Provide the (x, y) coordinate of the cell's center where the given text is located.  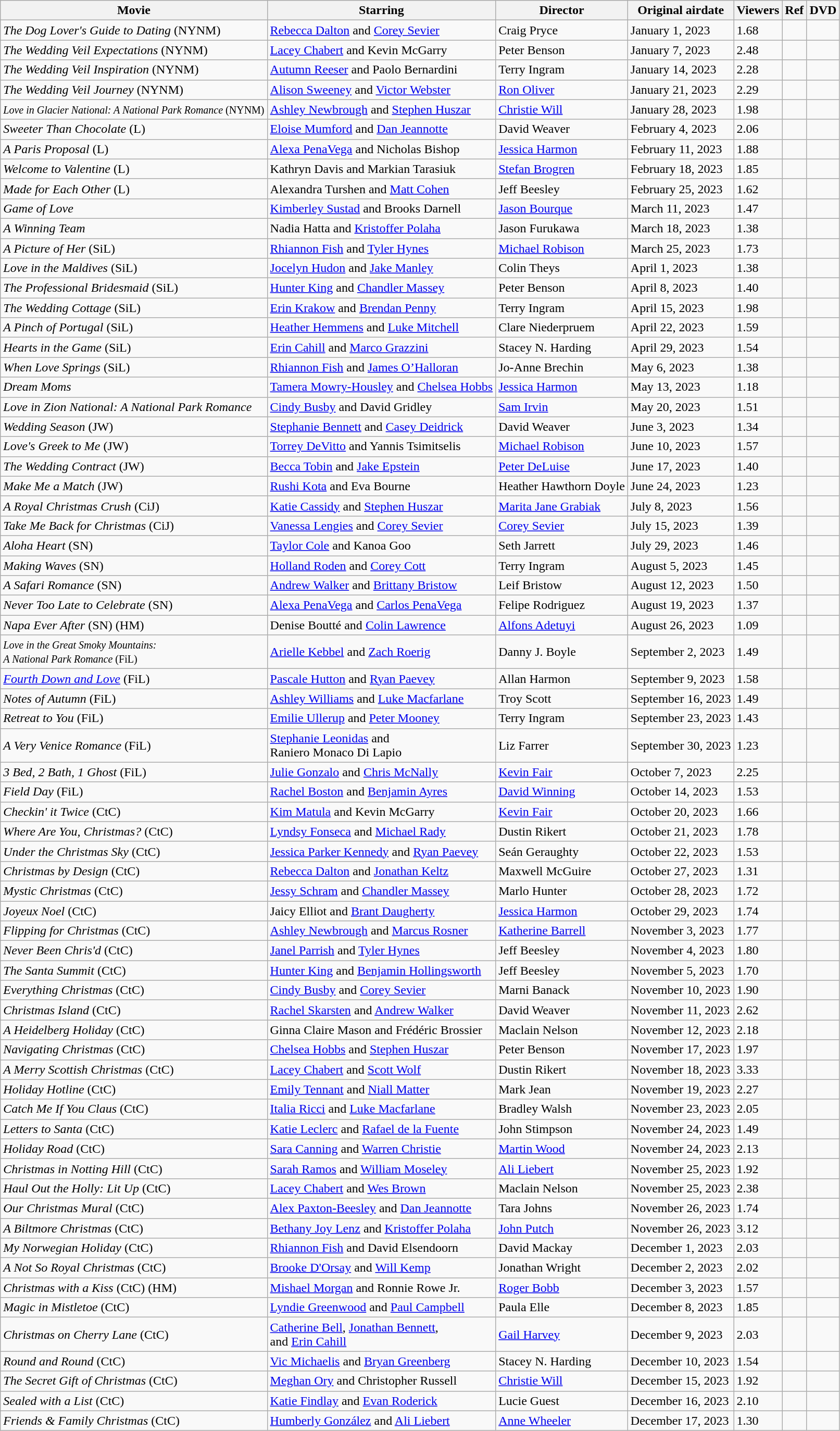
June 17, 2023 (681, 466)
A Paris Proposal (L) (134, 149)
1.56 (758, 506)
Kimberley Sustad and Brooks Darnell (381, 208)
The Professional Bridesmaid (SiL) (134, 288)
Felipe Rodriguez (562, 605)
2.05 (758, 1109)
1.39 (758, 526)
The Wedding Cottage (SiL) (134, 308)
Ginna Claire Mason and Frédéric Brossier (381, 1030)
Love in the Maldives (SiL) (134, 268)
A Royal Christmas Crush (CiJ) (134, 506)
January 14, 2023 (681, 70)
1.70 (758, 970)
November 19, 2023 (681, 1089)
Aloha Heart (SN) (134, 545)
John Stimpson (562, 1129)
Jaicy Elliot and Brant Daugherty (381, 911)
Christmas with a Kiss (CtC) (HM) (134, 1288)
Erin Krakow and Brendan Penny (381, 308)
A Very Venice Romance (FiL) (134, 745)
October 21, 2023 (681, 831)
Marlo Hunter (562, 891)
Jessica Parker Kennedy and Ryan Paevey (381, 851)
June 10, 2023 (681, 446)
January 28, 2023 (681, 109)
1.80 (758, 951)
A Heidelberg Holiday (CtC) (134, 1030)
September 9, 2023 (681, 679)
Andrew Walker and Brittany Bristow (381, 586)
Meghan Ory and Christopher Russell (381, 1381)
Retreat to You (FiL) (134, 718)
September 16, 2023 (681, 699)
3.33 (758, 1069)
1.77 (758, 931)
December 17, 2023 (681, 1421)
DVD (823, 10)
Ron Oliver (562, 90)
September 23, 2023 (681, 718)
October 29, 2023 (681, 911)
Field Day (FiL) (134, 792)
Bradley Walsh (562, 1109)
Brooke D'Orsay and Will Kemp (381, 1268)
Corey Sevier (562, 526)
Jocelyn Hudon and Jake Manley (381, 268)
April 1, 2023 (681, 268)
November 23, 2023 (681, 1109)
Hunter King and Chandler Massey (381, 288)
Taylor Cole and Kanoa Goo (381, 545)
Vic Michaelis and Bryan Greenberg (381, 1361)
Take Me Back for Christmas (CiJ) (134, 526)
October 22, 2023 (681, 851)
Making Waves (SN) (134, 565)
Vanessa Lengies and Corey Sevier (381, 526)
Marita Jane Grabiak (562, 506)
July 15, 2023 (681, 526)
2.25 (758, 772)
December 16, 2023 (681, 1401)
Lyndie Greenwood and Paul Campbell (381, 1308)
Rhiannon Fish and David Elsendoorn (381, 1248)
Rachel Boston and Benjamin Ayres (381, 792)
Paula Elle (562, 1308)
December 2, 2023 (681, 1268)
Rushi Kota and Eva Bourne (381, 486)
Flipping for Christmas (CtC) (134, 931)
1.97 (758, 1050)
March 25, 2023 (681, 248)
Everything Christmas (CtC) (134, 990)
August 19, 2023 (681, 605)
Lacey Chabert and Kevin McGarry (381, 50)
1.90 (758, 990)
Notes of Autumn (FiL) (134, 699)
1.59 (758, 328)
March 18, 2023 (681, 228)
Autumn Reeser and Paolo Bernardini (381, 70)
Checkin' it Twice (CtC) (134, 812)
December 9, 2023 (681, 1335)
Letters to Santa (CtC) (134, 1129)
Alexa PenaVega and Nicholas Bishop (381, 149)
October 14, 2023 (681, 792)
Navigating Christmas (CtC) (134, 1050)
The Secret Gift of Christmas (CtC) (134, 1381)
2.06 (758, 129)
Arielle Kebbel and Zach Roerig (381, 652)
Rhiannon Fish and Tyler Hynes (381, 248)
Alexandra Turshen and Matt Cohen (381, 189)
Allan Harmon (562, 679)
September 30, 2023 (681, 745)
Alexa PenaVega and Carlos PenaVega (381, 605)
January 21, 2023 (681, 90)
December 15, 2023 (681, 1381)
Our Christmas Mural (CtC) (134, 1208)
October 20, 2023 (681, 812)
October 7, 2023 (681, 772)
1.30 (758, 1421)
August 26, 2023 (681, 625)
Ashley Newbrough and Stephen Huszar (381, 109)
Hunter King and Benjamin Hollingsworth (381, 970)
Sara Canning and Warren Christie (381, 1149)
Craig Pryce (562, 30)
Alison Sweeney and Victor Webster (381, 90)
Lacey Chabert and Wes Brown (381, 1188)
Katherine Barrell (562, 931)
May 20, 2023 (681, 407)
November 10, 2023 (681, 990)
Lucie Guest (562, 1401)
A Biltmore Christmas (CtC) (134, 1228)
Katie Leclerc and Rafael de la Fuente (381, 1129)
Catherine Bell, Jonathan Bennett, and Erin Cahill (381, 1335)
Jessy Schram and Chandler Massey (381, 891)
Erin Cahill and Marco Grazzini (381, 347)
2.28 (758, 70)
A Winning Team (134, 228)
October 27, 2023 (681, 871)
1.47 (758, 208)
2.29 (758, 90)
Joyeux Noel (CtC) (134, 911)
1.09 (758, 625)
Friends & Family Christmas (CtC) (134, 1421)
Torrey DeVitto and Yannis Tsimitselis (381, 446)
February 4, 2023 (681, 129)
June 3, 2023 (681, 427)
Jason Bourque (562, 208)
Bethany Joy Lenz and Kristoffer Polaha (381, 1228)
Ashley Newbrough and Marcus Rosner (381, 931)
David Mackay (562, 1248)
Rachel Skarsten and Andrew Walker (381, 1010)
November 3, 2023 (681, 931)
A Picture of Her (SiL) (134, 248)
Where Are You, Christmas? (CtC) (134, 831)
The Santa Summit (CtC) (134, 970)
Martin Wood (562, 1149)
Never Too Late to Celebrate (SN) (134, 605)
October 28, 2023 (681, 891)
Under the Christmas Sky (CtC) (134, 851)
Tamera Mowry-Housley and Chelsea Hobbs (381, 387)
Stephanie Bennett and Casey Deidrick (381, 427)
February 25, 2023 (681, 189)
A Merry Scottish Christmas (CtC) (134, 1069)
Hearts in the Game (SiL) (134, 347)
December 1, 2023 (681, 1248)
1.68 (758, 30)
The Wedding Veil Journey (NYNM) (134, 90)
Becca Tobin and Jake Epstein (381, 466)
Cindy Busby and David Gridley (381, 407)
Julie Gonzalo and Chris McNally (381, 772)
Kathryn Davis and Markian Tarasiuk (381, 169)
2.62 (758, 1010)
Fourth Down and Love (FiL) (134, 679)
1.73 (758, 248)
3.12 (758, 1228)
February 11, 2023 (681, 149)
November 11, 2023 (681, 1010)
Made for Each Other (L) (134, 189)
Starring (381, 10)
Never Been Chris'd (CtC) (134, 951)
Katie Cassidy and Stephen Huszar (381, 506)
The Wedding Veil Expectations (NYNM) (134, 50)
The Wedding Veil Inspiration (NYNM) (134, 70)
Roger Bobb (562, 1288)
September 2, 2023 (681, 652)
Magic in Mistletoe (CtC) (134, 1308)
3 Bed, 2 Bath, 1 Ghost (FiL) (134, 772)
Tara Johns (562, 1208)
November 18, 2023 (681, 1069)
Wedding Season (JW) (134, 427)
Alfons Adetuyi (562, 625)
Director (562, 10)
A Pinch of Portugal (SiL) (134, 328)
Sweeter Than Chocolate (L) (134, 129)
Katie Findlay and Evan Roderick (381, 1401)
April 8, 2023 (681, 288)
Humberly González and Ali Liebert (381, 1421)
1.45 (758, 565)
Sarah Ramos and William Moseley (381, 1168)
Gail Harvey (562, 1335)
July 8, 2023 (681, 506)
Kim Matula and Kevin McGarry (381, 812)
The Dog Lover's Guide to Dating (NYNM) (134, 30)
Ali Liebert (562, 1168)
Marni Banack (562, 990)
Viewers (758, 10)
Napa Ever After (SN) (HM) (134, 625)
Love in the Great Smoky Mountains: A National Park Romance (FiL) (134, 652)
Heather Hawthorn Doyle (562, 486)
2.02 (758, 1268)
2.48 (758, 50)
Game of Love (134, 208)
Dream Moms (134, 387)
1.72 (758, 891)
April 22, 2023 (681, 328)
The Wedding Contract (JW) (134, 466)
Sealed with a List (CtC) (134, 1401)
My Norwegian Holiday (CtC) (134, 1248)
July 29, 2023 (681, 545)
Sam Irvin (562, 407)
Mystic Christmas (CtC) (134, 891)
Stephanie Leonidas and Raniero Monaco Di Lapio (381, 745)
1.37 (758, 605)
Clare Niederpruem (562, 328)
March 11, 2023 (681, 208)
Movie (134, 10)
Christmas Island (CtC) (134, 1010)
Ref (795, 10)
November 17, 2023 (681, 1050)
May 6, 2023 (681, 367)
August 5, 2023 (681, 565)
1.50 (758, 586)
Ashley Williams and Luke Macfarlane (381, 699)
1.58 (758, 679)
A Safari Romance (SN) (134, 586)
January 1, 2023 (681, 30)
February 18, 2023 (681, 169)
January 7, 2023 (681, 50)
1.31 (758, 871)
November 12, 2023 (681, 1030)
April 15, 2023 (681, 308)
Lyndsy Fonseca and Michael Rady (381, 831)
Seth Jarrett (562, 545)
1.78 (758, 831)
Holiday Road (CtC) (134, 1149)
Holland Roden and Corey Cott (381, 565)
Jason Furukawa (562, 228)
Make Me a Match (JW) (134, 486)
Lacey Chabert and Scott Wolf (381, 1069)
November 5, 2023 (681, 970)
Seán Geraughty (562, 851)
Rebecca Dalton and Corey Sevier (381, 30)
David Winning (562, 792)
Italia Ricci and Luke Macfarlane (381, 1109)
2.10 (758, 1401)
2.18 (758, 1030)
Liz Farrer (562, 745)
Cindy Busby and Corey Sevier (381, 990)
Colin Theys (562, 268)
1.43 (758, 718)
1.46 (758, 545)
Alex Paxton-Beesley and Dan Jeannotte (381, 1208)
August 12, 2023 (681, 586)
Denise Boutté and Colin Lawrence (381, 625)
Love in Zion National: A National Park Romance (134, 407)
1.34 (758, 427)
1.66 (758, 812)
Christmas on Cherry Lane (CtC) (134, 1335)
Peter DeLuise (562, 466)
Christmas in Notting Hill (CtC) (134, 1168)
Jonathan Wright (562, 1268)
2.38 (758, 1188)
Love's Greek to Me (JW) (134, 446)
2.13 (758, 1149)
1.62 (758, 189)
Haul Out the Holly: Lit Up (CtC) (134, 1188)
Leif Bristow (562, 586)
Christmas by Design (CtC) (134, 871)
Mishael Morgan and Ronnie Rowe Jr. (381, 1288)
Welcome to Valentine (L) (134, 169)
Heather Hemmens and Luke Mitchell (381, 328)
Pascale Hutton and Ryan Paevey (381, 679)
John Putch (562, 1228)
May 13, 2023 (681, 387)
Rhiannon Fish and James O’Halloran (381, 367)
When Love Springs (SiL) (134, 367)
Anne Wheeler (562, 1421)
Round and Round (CtC) (134, 1361)
Rebecca Dalton and Jonathan Keltz (381, 871)
Maxwell McGuire (562, 871)
Emily Tennant and Niall Matter (381, 1089)
Troy Scott (562, 699)
Stefan Brogren (562, 169)
2.27 (758, 1089)
Love in Glacier National: A National Park Romance (NYNM) (134, 109)
Janel Parrish and Tyler Hynes (381, 951)
December 8, 2023 (681, 1308)
Nadia Hatta and Kristoffer Polaha (381, 228)
1.88 (758, 149)
April 29, 2023 (681, 347)
December 10, 2023 (681, 1361)
A Not So Royal Christmas (CtC) (134, 1268)
Catch Me If You Claus (CtC) (134, 1109)
1.18 (758, 387)
Eloise Mumford and Dan Jeannotte (381, 129)
June 24, 2023 (681, 486)
Jo-Anne Brechin (562, 367)
1.51 (758, 407)
Danny J. Boyle (562, 652)
November 4, 2023 (681, 951)
Emilie Ullerup and Peter Mooney (381, 718)
Chelsea Hobbs and Stephen Huszar (381, 1050)
Mark Jean (562, 1089)
December 3, 2023 (681, 1288)
Original airdate (681, 10)
Holiday Hotline (CtC) (134, 1089)
